Capture the cell that displays the provided text and extract its [X, Y] central coordinate. 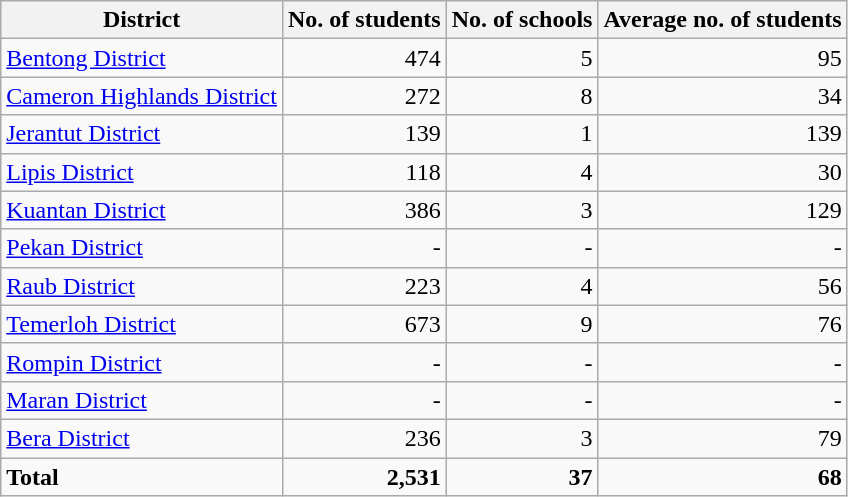
474 [364, 58]
No. of schools [522, 20]
Maran District [142, 400]
Average no. of students [722, 20]
5 [522, 58]
9 [522, 324]
79 [722, 438]
118 [364, 172]
Bera District [142, 438]
Total [142, 477]
Pekan District [142, 248]
Rompin District [142, 362]
30 [722, 172]
223 [364, 286]
56 [722, 286]
Kuantan District [142, 210]
Lipis District [142, 172]
236 [364, 438]
95 [722, 58]
2,531 [364, 477]
Cameron Highlands District [142, 96]
1 [522, 134]
8 [522, 96]
386 [364, 210]
76 [722, 324]
Temerloh District [142, 324]
Jerantut District [142, 134]
673 [364, 324]
Bentong District [142, 58]
District [142, 20]
No. of students [364, 20]
68 [722, 477]
272 [364, 96]
Raub District [142, 286]
34 [722, 96]
129 [722, 210]
37 [522, 477]
